Return (X, Y) of the center of cell containing provided text 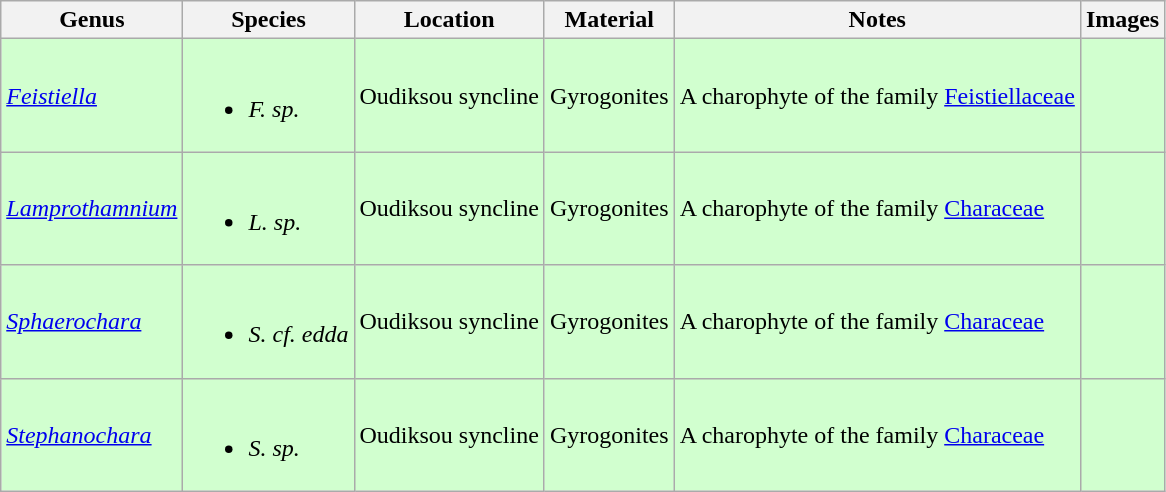
Genus (92, 20)
A charophyte of the family Feistiellaceae (877, 96)
Images (1122, 20)
Location (449, 20)
Lamprothamnium (92, 208)
Sphaerochara (92, 322)
Stephanochara (92, 434)
F. sp. (268, 96)
S. cf. edda (268, 322)
Notes (877, 20)
L. sp. (268, 208)
S. sp. (268, 434)
Material (609, 20)
Species (268, 20)
Feistiella (92, 96)
